Return (x, y) of the center of cell containing provided text 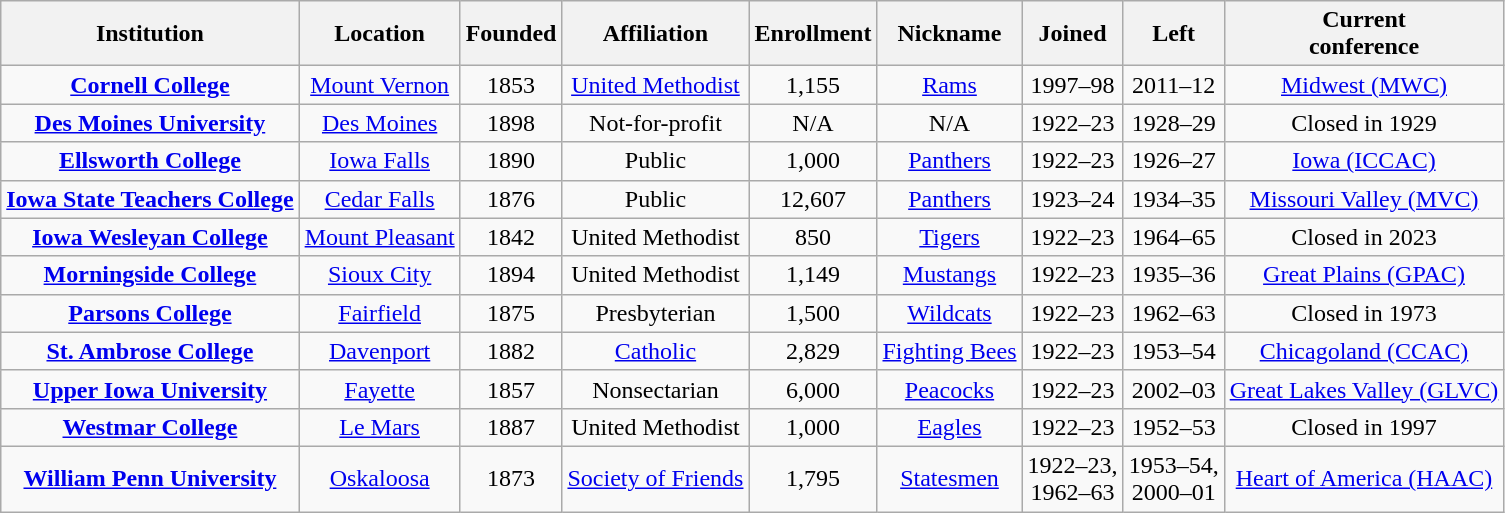
Morningside College (150, 275)
Upper Iowa University (150, 389)
2011–12 (1174, 85)
Ellsworth College (150, 161)
1887 (511, 427)
1873 (511, 478)
Iowa State Teachers College (150, 199)
Founded (511, 34)
Location (380, 34)
Des Moines University (150, 123)
Fairfield (380, 313)
1857 (511, 389)
1953–54,2000–01 (1174, 478)
Mount Pleasant (380, 237)
1,155 (813, 85)
Des Moines (380, 123)
Institution (150, 34)
Eagles (950, 427)
Society of Friends (656, 478)
1875 (511, 313)
1853 (511, 85)
1,795 (813, 478)
1935–36 (1174, 275)
1923–24 (1072, 199)
Joined (1072, 34)
Fayette (380, 389)
Davenport (380, 351)
Great Plains (GPAC) (1364, 275)
St. Ambrose College (150, 351)
Parsons College (150, 313)
Tigers (950, 237)
Mount Vernon (380, 85)
850 (813, 237)
Closed in 1973 (1364, 313)
Nickname (950, 34)
12,607 (813, 199)
Presbyterian (656, 313)
Closed in 1997 (1364, 427)
Closed in 2023 (1364, 237)
Oskaloosa (380, 478)
6,000 (813, 389)
Not-for-profit (656, 123)
Westmar College (150, 427)
Midwest (MWC) (1364, 85)
Left (1174, 34)
Sioux City (380, 275)
Iowa Wesleyan College (150, 237)
Closed in 1929 (1364, 123)
Nonsectarian (656, 389)
Cedar Falls (380, 199)
Wildcats (950, 313)
Catholic (656, 351)
1890 (511, 161)
1882 (511, 351)
1922–23,1962–63 (1072, 478)
1934–35 (1174, 199)
1894 (511, 275)
Affiliation (656, 34)
Chicagoland (CCAC) (1364, 351)
1953–54 (1174, 351)
Statesmen (950, 478)
William Penn University (150, 478)
Currentconference (1364, 34)
1997–98 (1072, 85)
1,149 (813, 275)
Iowa Falls (380, 161)
1876 (511, 199)
1926–27 (1174, 161)
Cornell College (150, 85)
Heart of America (HAAC) (1364, 478)
1898 (511, 123)
Peacocks (950, 389)
Fighting Bees (950, 351)
2002–03 (1174, 389)
1952–53 (1174, 427)
1962–63 (1174, 313)
1928–29 (1174, 123)
Missouri Valley (MVC) (1364, 199)
1964–65 (1174, 237)
1842 (511, 237)
Rams (950, 85)
1,500 (813, 313)
Le Mars (380, 427)
Great Lakes Valley (GLVC) (1364, 389)
Iowa (ICCAC) (1364, 161)
2,829 (813, 351)
Mustangs (950, 275)
Enrollment (813, 34)
